From the cell containing the given text, extract its center point as (x, y) coordinate. 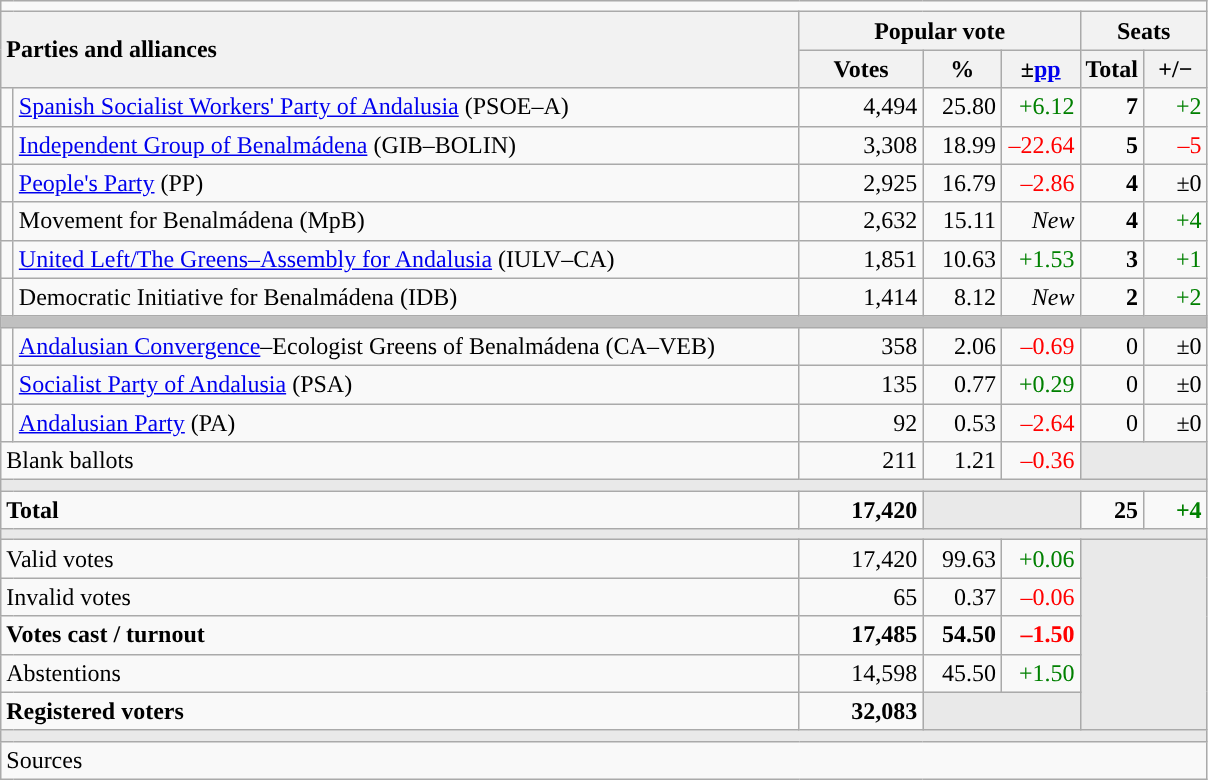
3,308 (861, 145)
135 (861, 384)
–22.64 (1040, 145)
Democratic Initiative for Benalmádena (IDB) (406, 297)
25 (1112, 510)
+1.50 (1040, 673)
Valid votes (400, 559)
17,485 (861, 635)
People's Party (PP) (406, 183)
–0.69 (1040, 346)
15.11 (962, 221)
–1.50 (1040, 635)
Parties and alliances (400, 50)
14,598 (861, 673)
32,083 (861, 711)
1.21 (962, 461)
4,494 (861, 107)
2,925 (861, 183)
0.77 (962, 384)
+6.12 (1040, 107)
Votes cast / turnout (400, 635)
Votes (861, 69)
211 (861, 461)
7 (1112, 107)
92 (861, 423)
–0.36 (1040, 461)
54.50 (962, 635)
Socialist Party of Andalusia (PSA) (406, 384)
1,851 (861, 259)
Abstentions (400, 673)
Registered voters (400, 711)
+0.06 (1040, 559)
–0.06 (1040, 597)
+/− (1176, 69)
Movement for Benalmádena (MpB) (406, 221)
–2.64 (1040, 423)
2 (1112, 297)
Andalusian Convergence–Ecologist Greens of Benalmádena (CA–VEB) (406, 346)
±pp (1040, 69)
+1 (1176, 259)
2.06 (962, 346)
358 (861, 346)
Sources (604, 760)
Invalid votes (400, 597)
25.80 (962, 107)
Blank ballots (400, 461)
18.99 (962, 145)
Independent Group of Benalmádena (GIB–BOLIN) (406, 145)
–2.86 (1040, 183)
+1.53 (1040, 259)
3 (1112, 259)
8.12 (962, 297)
1,414 (861, 297)
United Left/The Greens–Assembly for Andalusia (IULV–CA) (406, 259)
0.37 (962, 597)
Spanish Socialist Workers' Party of Andalusia (PSOE–A) (406, 107)
0.53 (962, 423)
10.63 (962, 259)
2,632 (861, 221)
–5 (1176, 145)
99.63 (962, 559)
45.50 (962, 673)
Popular vote (940, 31)
16.79 (962, 183)
+0.29 (1040, 384)
% (962, 69)
Seats (1144, 31)
5 (1112, 145)
65 (861, 597)
Andalusian Party (PA) (406, 423)
